Identify which cell holds the provided text, then report its [x, y] central coordinate. 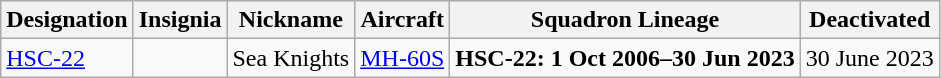
HSC-22 [67, 58]
30 June 2023 [870, 58]
HSC-22: 1 Oct 2006–30 Jun 2023 [625, 58]
Deactivated [870, 20]
Insignia [180, 20]
Aircraft [402, 20]
Nickname [291, 20]
MH-60S [402, 58]
Sea Knights [291, 58]
Designation [67, 20]
Squadron Lineage [625, 20]
